Identify which cell holds the provided text, then report its (X, Y) central coordinate. 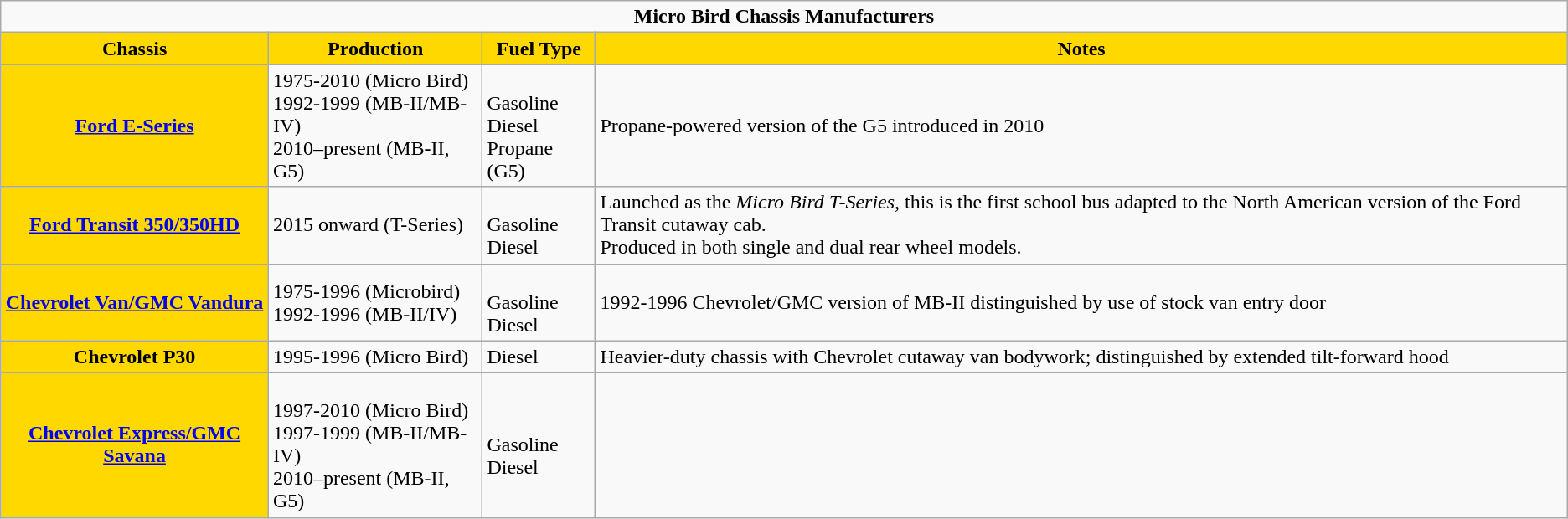
1975-1996 (Microbird)1992-1996 (MB-II/IV) (375, 302)
Chevrolet P30 (135, 357)
Heavier-duty chassis with Chevrolet cutaway van bodywork; distinguished by extended tilt-forward hood (1081, 357)
1997-2010 (Micro Bird)1997-1999 (MB-II/MB-IV)2010–present (MB-II, G5) (375, 445)
Production (375, 49)
Propane-powered version of the G5 introduced in 2010 (1081, 126)
1992-1996 Chevrolet/GMC version of MB-II distinguished by use of stock van entry door (1081, 302)
1995-1996 (Micro Bird) (375, 357)
Chevrolet Van/GMC Vandura (135, 302)
2015 onward (T-Series) (375, 225)
Chevrolet Express/GMC Savana (135, 445)
Notes (1081, 49)
Diesel (539, 357)
Chassis (135, 49)
Fuel Type (539, 49)
Micro Bird Chassis Manufacturers (784, 17)
GasolineDieselPropane (G5) (539, 126)
Ford E-Series (135, 126)
1975-2010 (Micro Bird)1992-1999 (MB-II/MB-IV)2010–present (MB-II, G5) (375, 126)
Ford Transit 350/350HD (135, 225)
